Return the [X, Y] coordinate for the center point of the cell that contains the specified text.  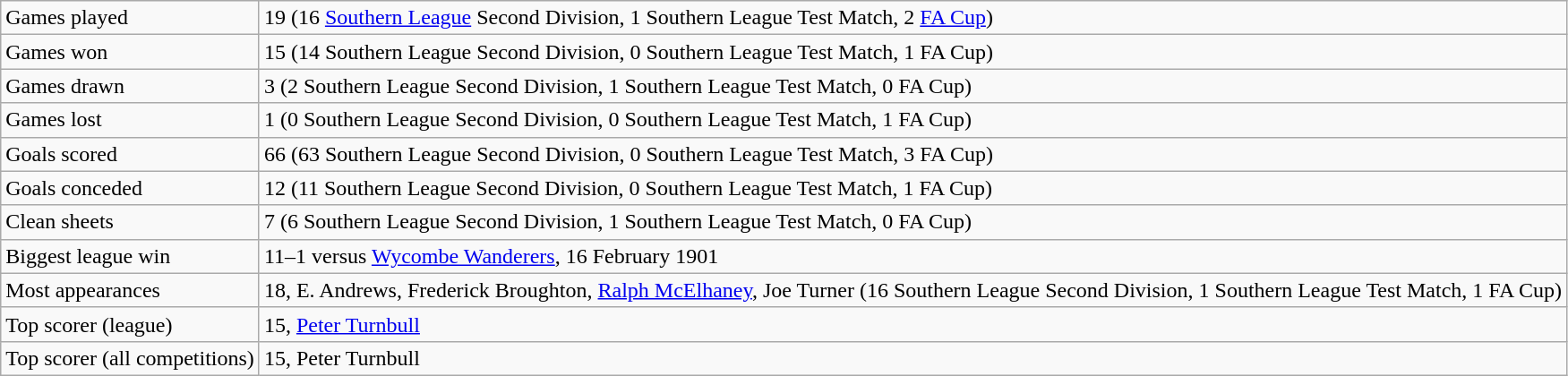
15 (14 Southern League Second Division, 0 Southern League Test Match, 1 FA Cup) [913, 52]
7 (6 Southern League Second Division, 1 Southern League Test Match, 0 FA Cup) [913, 222]
Top scorer (all competitions) [131, 358]
Biggest league win [131, 256]
1 (0 Southern League Second Division, 0 Southern League Test Match, 1 FA Cup) [913, 120]
3 (2 Southern League Second Division, 1 Southern League Test Match, 0 FA Cup) [913, 86]
Games drawn [131, 86]
Games played [131, 18]
Most appearances [131, 290]
Games won [131, 52]
18, E. Andrews, Frederick Broughton, Ralph McElhaney, Joe Turner (16 Southern League Second Division, 1 Southern League Test Match, 1 FA Cup) [913, 290]
19 (16 Southern League Second Division, 1 Southern League Test Match, 2 FA Cup) [913, 18]
Games lost [131, 120]
12 (11 Southern League Second Division, 0 Southern League Test Match, 1 FA Cup) [913, 188]
Top scorer (league) [131, 324]
11–1 versus Wycombe Wanderers, 16 February 1901 [913, 256]
66 (63 Southern League Second Division, 0 Southern League Test Match, 3 FA Cup) [913, 154]
Goals scored [131, 154]
Clean sheets [131, 222]
Goals conceded [131, 188]
